Return (X, Y) of the center of cell containing provided text 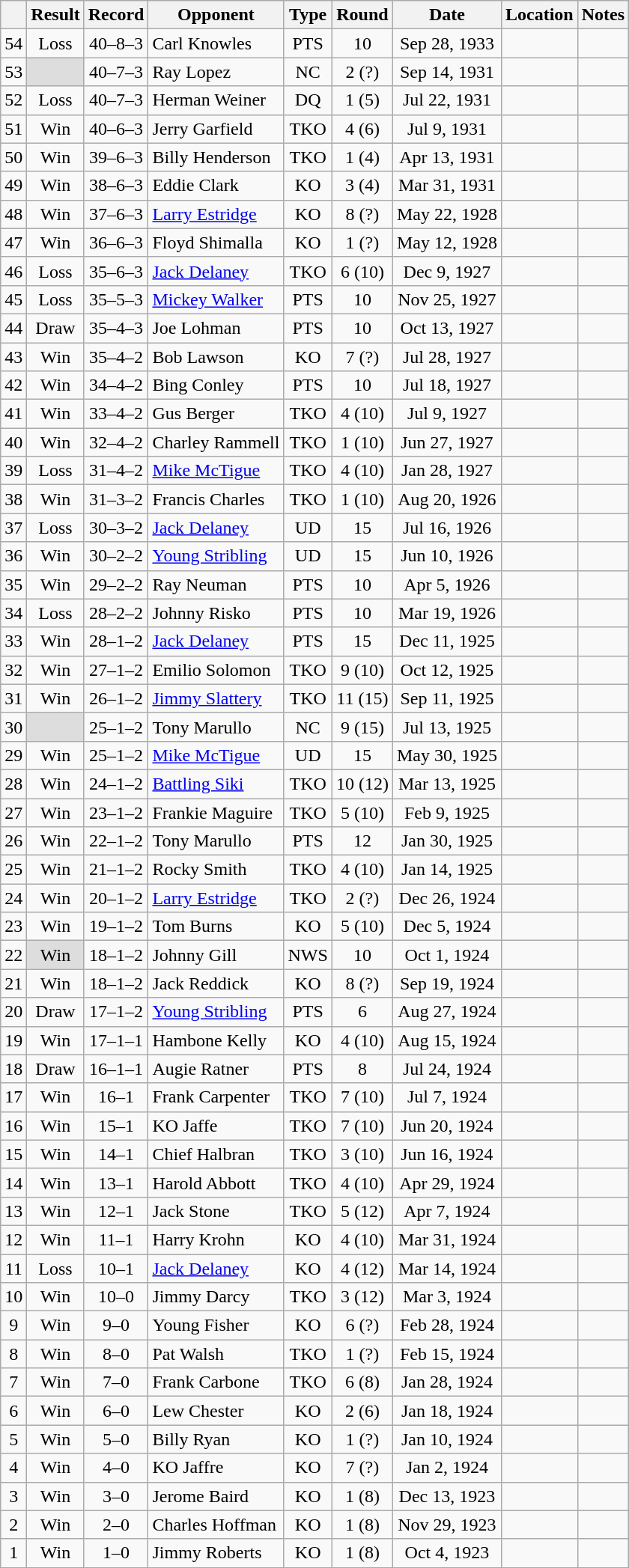
42 (13, 385)
Aug 27, 1924 (446, 1012)
Record (116, 15)
28–1–2 (116, 641)
Jimmy Darcy (216, 1297)
32–4–2 (116, 442)
27–1–2 (116, 670)
Nov 25, 1927 (446, 299)
52 (13, 100)
19–1–2 (116, 927)
Dec 26, 1924 (446, 898)
43 (13, 357)
9 (13, 1326)
37 (13, 528)
7 (13, 1382)
30 (13, 727)
Jun 27, 1927 (446, 442)
33–4–2 (116, 414)
35 (13, 585)
24–1–2 (116, 784)
39–6–3 (116, 157)
23–1–2 (116, 812)
Sep 14, 1931 (446, 72)
3 (10) (362, 1154)
Johnny Risko (216, 613)
May 30, 1925 (446, 755)
Sep 19, 1924 (446, 983)
Feb 9, 1925 (446, 812)
Dec 5, 1924 (446, 927)
KO Jaffe (216, 1126)
Billy Ryan (216, 1439)
38 (13, 499)
44 (13, 328)
3 (13, 1496)
Jul 7, 1924 (446, 1097)
3 (4) (362, 186)
Jul 28, 1927 (446, 357)
Pat Walsh (216, 1354)
49 (13, 186)
Rocky Smith (216, 870)
Location (539, 15)
30–2–2 (116, 556)
Gus Berger (216, 414)
Dec 13, 1923 (446, 1496)
Aug 15, 1924 (446, 1040)
Lew Chester (216, 1411)
Floyd Shimalla (216, 242)
Frank Carpenter (216, 1097)
28 (13, 784)
45 (13, 299)
12–1 (116, 1211)
Jimmy Roberts (216, 1553)
40–8–3 (116, 43)
5 (13, 1439)
37–6–3 (116, 214)
53 (13, 72)
21 (13, 983)
Young Fisher (216, 1326)
Oct 1, 1924 (446, 955)
Frankie Maguire (216, 812)
Mar 3, 1924 (446, 1297)
Dec 11, 1925 (446, 641)
Chief Halbran (216, 1154)
28–2–2 (116, 613)
41 (13, 414)
Mar 14, 1924 (446, 1269)
11 (13, 1269)
35–4–3 (116, 328)
19 (13, 1040)
NWS (308, 955)
26 (13, 841)
Oct 4, 1923 (446, 1553)
13–1 (116, 1183)
3–0 (116, 1496)
46 (13, 271)
5–0 (116, 1439)
29–2–2 (116, 585)
Apr 29, 1924 (446, 1183)
Carl Knowles (216, 43)
54 (13, 43)
Apr 5, 1926 (446, 585)
23 (13, 927)
Hambone Kelly (216, 1040)
15–1 (116, 1126)
11–1 (116, 1239)
Bing Conley (216, 385)
KO Jaffre (216, 1468)
14–1 (116, 1154)
Type (308, 15)
40–6–3 (116, 129)
9 (10) (362, 670)
Harold Abbott (216, 1183)
Jack Reddick (216, 983)
11 (15) (362, 698)
26–1–2 (116, 698)
20 (13, 1012)
16–1–1 (116, 1069)
Mar 31, 1924 (446, 1239)
40 (13, 442)
Eddie Clark (216, 186)
Dec 9, 1927 (446, 271)
Oct 13, 1927 (446, 328)
Charley Rammell (216, 442)
2 (13, 1525)
Jul 16, 1926 (446, 528)
22 (13, 955)
Jerome Baird (216, 1496)
Notes (603, 15)
13 (13, 1211)
6 (?) (362, 1326)
14 (13, 1183)
10 (12) (362, 784)
9–0 (116, 1326)
4 (12) (362, 1269)
Jan 2, 1924 (446, 1468)
DQ (308, 100)
Jan 28, 1924 (446, 1382)
Harry Krohn (216, 1239)
7–0 (116, 1382)
21–1–2 (116, 870)
38–6–3 (116, 186)
Aug 20, 1926 (446, 499)
31–4–2 (116, 471)
48 (13, 214)
10–0 (116, 1297)
Mickey Walker (216, 299)
Jan 10, 1924 (446, 1439)
9 (15) (362, 727)
35–4–2 (116, 357)
32 (13, 670)
Oct 12, 1925 (446, 670)
1 (4) (362, 157)
Jun 20, 1924 (446, 1126)
50 (13, 157)
16 (13, 1126)
Herman Weiner (216, 100)
Bob Lawson (216, 357)
May 12, 1928 (446, 242)
Apr 7, 1924 (446, 1211)
3 (12) (362, 1297)
36 (13, 556)
25 (13, 870)
17 (13, 1097)
Jul 24, 1924 (446, 1069)
Jul 9, 1931 (446, 129)
Jerry Garfield (216, 129)
8–0 (116, 1354)
20–1–2 (116, 898)
Johnny Gill (216, 955)
Battling Siki (216, 784)
Round (362, 15)
Mar 19, 1926 (446, 613)
Date (446, 15)
31–3–2 (116, 499)
30–3–2 (116, 528)
Jan 30, 1925 (446, 841)
6 (10) (362, 271)
29 (13, 755)
2–0 (116, 1525)
Jan 28, 1927 (446, 471)
27 (13, 812)
Apr 13, 1931 (446, 157)
6–0 (116, 1411)
Jun 16, 1924 (446, 1154)
4 (6) (362, 129)
10–1 (116, 1269)
6 (8) (362, 1382)
Tom Burns (216, 927)
Mar 31, 1931 (446, 186)
31 (13, 698)
35–5–3 (116, 299)
17–1–1 (116, 1040)
Jun 10, 1926 (446, 556)
39 (13, 471)
2 (6) (362, 1411)
Feb 15, 1924 (446, 1354)
36–6–3 (116, 242)
4 (13, 1468)
Frank Carbone (216, 1382)
1 (5) (362, 100)
1–0 (116, 1553)
Jack Stone (216, 1211)
Emilio Solomon (216, 670)
Opponent (216, 15)
22–1–2 (116, 841)
Francis Charles (216, 499)
Jul 18, 1927 (446, 385)
Jul 9, 1927 (446, 414)
4–0 (116, 1468)
Feb 28, 1924 (446, 1326)
Jul 22, 1931 (446, 100)
Augie Ratner (216, 1069)
Sep 11, 1925 (446, 698)
Jimmy Slattery (216, 698)
47 (13, 242)
33 (13, 641)
Result (55, 15)
Sep 28, 1933 (446, 43)
34 (13, 613)
18 (13, 1069)
Jan 14, 1925 (446, 870)
Jul 13, 1925 (446, 727)
16–1 (116, 1097)
Nov 29, 1923 (446, 1525)
5 (12) (362, 1211)
Joe Lohman (216, 328)
Ray Lopez (216, 72)
Billy Henderson (216, 157)
51 (13, 129)
34–4–2 (116, 385)
Charles Hoffman (216, 1525)
May 22, 1928 (446, 214)
24 (13, 898)
35–6–3 (116, 271)
17–1–2 (116, 1012)
Jan 18, 1924 (446, 1411)
Ray Neuman (216, 585)
1 (13, 1553)
Mar 13, 1925 (446, 784)
